Locate the cell with the specified text and output its [x, y] center coordinate. 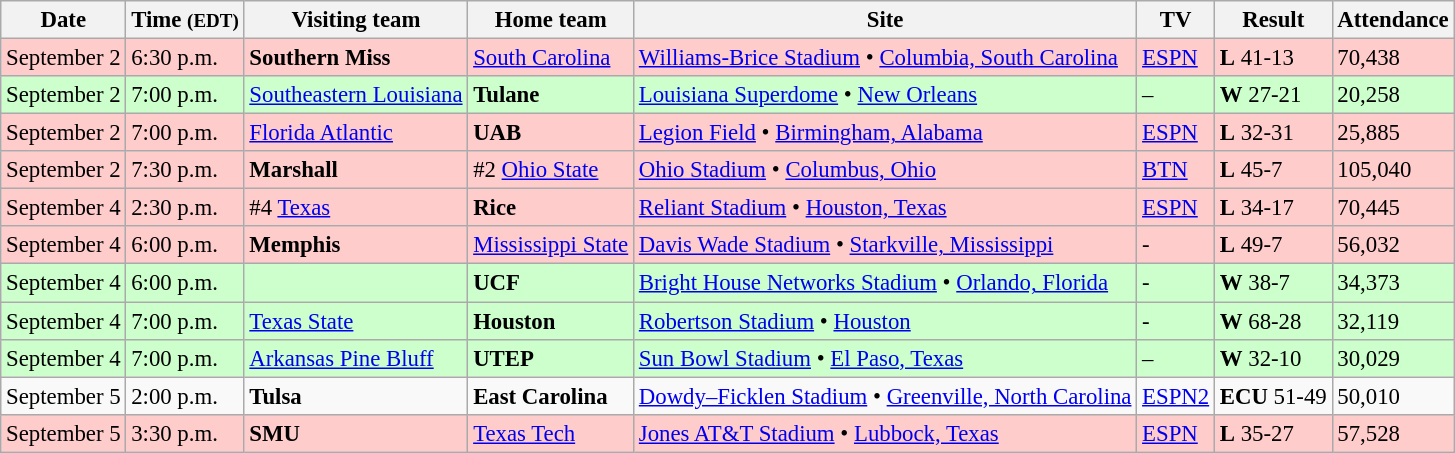
Attendance [1393, 20]
East Carolina [551, 396]
Dowdy–Ficklen Stadium • Greenville, North Carolina [886, 396]
Tulsa [356, 396]
Date [64, 20]
Marshall [356, 170]
L 41-13 [1273, 58]
W 68-28 [1273, 321]
Result [1273, 20]
UAB [551, 133]
L 32-31 [1273, 133]
57,528 [1393, 433]
TV [1176, 20]
#2 Ohio State [551, 170]
56,032 [1393, 245]
Mississippi State [551, 245]
70,438 [1393, 58]
3:30 p.m. [185, 433]
L 45-7 [1273, 170]
Bright House Networks Stadium • Orlando, Florida [886, 283]
BTN [1176, 170]
32,119 [1393, 321]
ECU 51-49 [1273, 396]
South Carolina [551, 58]
UCF [551, 283]
Tulane [551, 95]
Houston [551, 321]
W 32-10 [1273, 358]
Davis Wade Stadium • Starkville, Mississippi [886, 245]
2:00 p.m. [185, 396]
Florida Atlantic [356, 133]
Robertson Stadium • Houston [886, 321]
L 34-17 [1273, 208]
Memphis [356, 245]
Southeastern Louisiana [356, 95]
Rice [551, 208]
50,010 [1393, 396]
Williams-Brice Stadium • Columbia, South Carolina [886, 58]
W 38-7 [1273, 283]
105,040 [1393, 170]
#4 Texas [356, 208]
Jones AT&T Stadium • Lubbock, Texas [886, 433]
30,029 [1393, 358]
L 35-27 [1273, 433]
Time (EDT) [185, 20]
SMU [356, 433]
6:30 p.m. [185, 58]
Site [886, 20]
Arkansas Pine Bluff [356, 358]
ESPN2 [1176, 396]
7:30 p.m. [185, 170]
L 49-7 [1273, 245]
Texas Tech [551, 433]
Visiting team [356, 20]
70,445 [1393, 208]
Legion Field • Birmingham, Alabama [886, 133]
25,885 [1393, 133]
2:30 p.m. [185, 208]
Home team [551, 20]
W 27-21 [1273, 95]
Reliant Stadium • Houston, Texas [886, 208]
Louisiana Superdome • New Orleans [886, 95]
Texas State [356, 321]
UTEP [551, 358]
34,373 [1393, 283]
20,258 [1393, 95]
Ohio Stadium • Columbus, Ohio [886, 170]
Sun Bowl Stadium • El Paso, Texas [886, 358]
Southern Miss [356, 58]
